Pinpoint the cell where the given text exists, returning its (X, Y) midpoint coordinate. 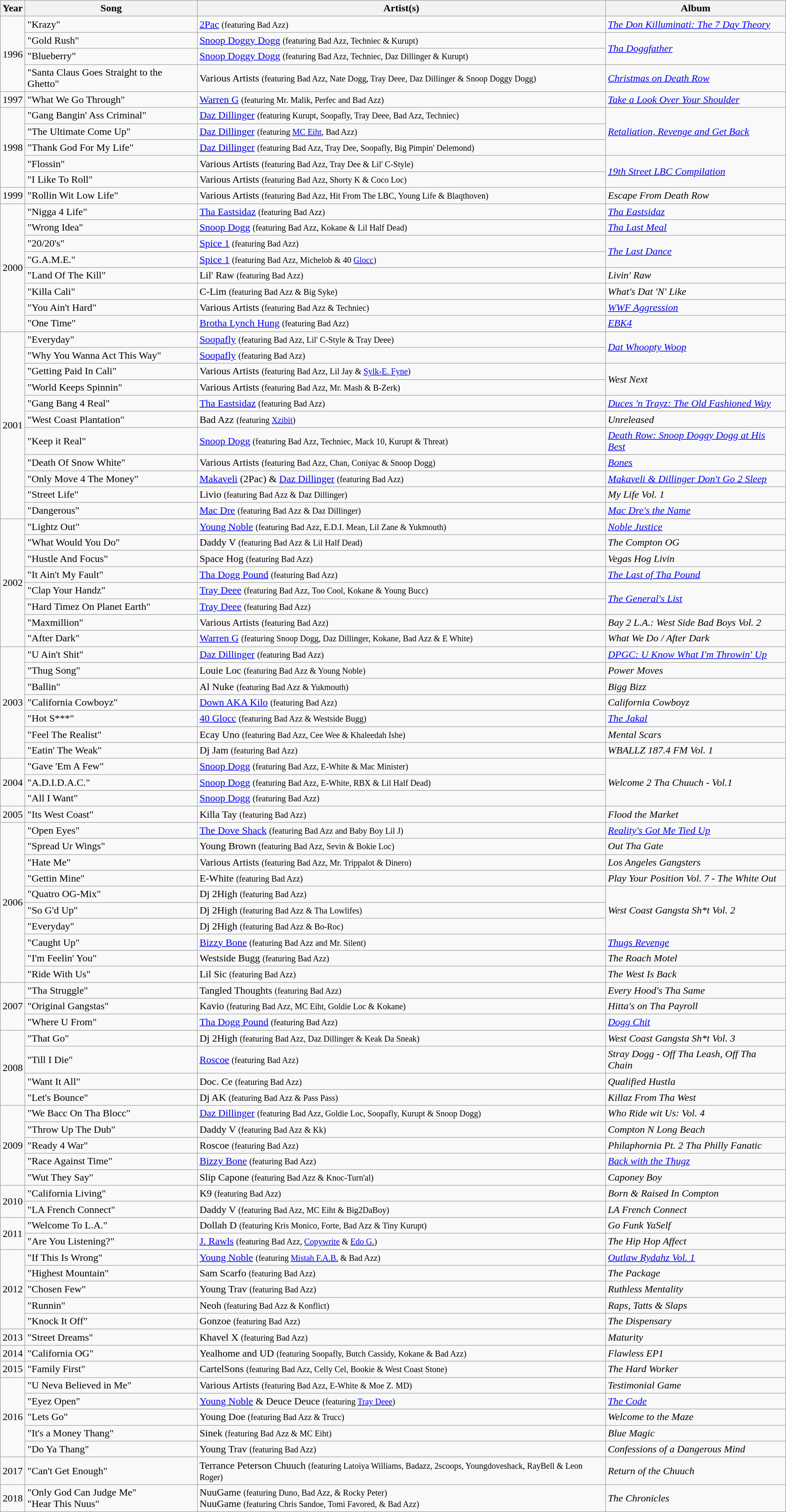
2005 (13, 814)
Dj 2High (featuring Bad Azz) (401, 894)
Dj 2High (featuring Bad Azz & Bo-Roc) (401, 926)
The General's List (695, 598)
Al Nuke (featuring Bad Azz & Yukmouth) (401, 686)
Dollah D (featuring Kris Monico, Forte, Bad Azz & Tiny Kurupt) (401, 1225)
"Only God Can Judge Me""Hear This Nuus" (111, 1498)
Brotha Lynch Hung (featuring Bad Azz) (401, 323)
Power Moves (695, 670)
"Chosen Few" (111, 1289)
Hitta's on Tha Payroll (695, 1006)
Song (111, 8)
Year (13, 8)
Slip Capone (featuring Bad Azz & Knoc-Turn'al) (401, 1177)
40 Glocc (featuring Bad Azz & Westside Bugg) (401, 718)
Tha Doggfather (695, 48)
"One Time" (111, 323)
"Hot S***" (111, 718)
"Rollin Wit Low Life" (111, 195)
"Death Of Snow White" (111, 462)
The Last of Tha Pound (695, 575)
Snoop Doggy Dogg (featuring Bad Azz, Techniec & Kurupt) (401, 40)
1997 (13, 100)
Livin' Raw (695, 276)
Killaz From Tha West (695, 1097)
Escape From Death Row (695, 195)
"Keep it Real" (111, 441)
"Tha Struggle" (111, 990)
Dj 2High (featuring Bad Azz, Daz Dillinger & Keak Da Sneak) (401, 1038)
2015 (13, 1369)
Louie Loc (featuring Bad Azz & Young Noble) (401, 670)
"Eyez Open" (111, 1401)
"Killa Cali" (111, 291)
"Open Eyes" (111, 830)
WWF Aggression (695, 307)
California Cowboyz (695, 702)
Yealhome and UD (featuring Soopafly, Butch Cassidy, Kokane & Bad Azz) (401, 1353)
Noble Justice (695, 527)
Christmas on Death Row (695, 78)
"Thank God For My Life" (111, 147)
"Race Against Time" (111, 1161)
CartelSons (featuring Bad Azz, Celly Cel, Bookie & West Coast Stone) (401, 1369)
Confessions of a Dangerous Mind (695, 1449)
"Can't Get Enough" (111, 1471)
Young Noble (featuring Bad Azz, E.D.I. Mean, Lil Zane & Yukmouth) (401, 527)
"A.D.I.D.A.C." (111, 782)
Dj Jam (featuring Bad Azz) (401, 751)
"That Go" (111, 1038)
The Hard Worker (695, 1369)
Outlaw Rydahz Vol. 1 (695, 1257)
West Next (695, 379)
"So G'd Up" (111, 910)
"Dangerous" (111, 511)
Welcome 2 Tha Chuuch - Vol.1 (695, 782)
Young Noble & Deuce Deuce (featuring Tray Deee) (401, 1401)
J. Rawls (featuring Bad Azz, Copywrite & Edo G.) (401, 1241)
Los Angeles Gangsters (695, 862)
"Ready 4 War" (111, 1145)
Bad Azz (featuring Xzibit) (401, 419)
Daddy V (featuring Bad Azz & Kk) (401, 1129)
"The Ultimate Come Up" (111, 131)
2012 (13, 1289)
"If This Is Wrong" (111, 1257)
Gonzoe (featuring Bad Azz) (401, 1321)
Young Doe (featuring Bad Azz & Trucc) (401, 1417)
The Roach Motel (695, 958)
"Spread Ur Wings" (111, 846)
"Caught Up" (111, 942)
"Street Dreams" (111, 1337)
"I'm Feelin' You" (111, 958)
Various Artists (featuring Bad Azz) (401, 622)
"Only Move 4 The Money" (111, 478)
Bones (695, 462)
"Welcome To L.A." (111, 1225)
Soopafly (featuring Bad Azz, Lil' C-Style & Tray Deee) (401, 339)
"Clap Your Handz" (111, 591)
"Hard Timez On Planet Earth" (111, 606)
2007 (13, 1006)
Mac Dre (featuring Bad Azz & Daz Dillinger) (401, 511)
Snoop Dogg (featuring Bad Azz) (401, 798)
"Highest Mountain" (111, 1273)
1996 (13, 54)
Back with the Thugz (695, 1161)
"Feel The Realist" (111, 735)
The West Is Back (695, 974)
Tray Deee (featuring Bad Azz, Too Cool, Kokane & Young Bucc) (401, 591)
"Getting Paid In Cali" (111, 371)
"What Would You Do" (111, 543)
2003 (13, 702)
Qualified Hustla (695, 1081)
"Are You Listening?" (111, 1241)
Khavel X (featuring Bad Azz) (401, 1337)
"It Ain't My Fault" (111, 575)
Daz Dillinger (featuring Bad Azz) (401, 654)
Tangled Thoughts (featuring Bad Azz) (401, 990)
Go Funk YaSelf (695, 1225)
2006 (13, 902)
Retaliation, Revenge and Get Back (695, 131)
Caponey Boy (695, 1177)
"Ballin" (111, 686)
"Street Life" (111, 495)
Space Hog (featuring Bad Azz) (401, 559)
Maturity (695, 1337)
Welcome to the Maze (695, 1417)
Flood the Market (695, 814)
Tha Eastsidaz (695, 211)
Compton N Long Beach (695, 1129)
"Do Ya Thang" (111, 1449)
2011 (13, 1233)
"Why You Wanna Act This Way" (111, 355)
2017 (13, 1471)
Death Row: Snoop Doggy Dogg at His Best (695, 441)
Lil' Raw (featuring Bad Azz) (401, 276)
C-Lim (featuring Bad Azz & Big Syke) (401, 291)
"G.A.M.E." (111, 260)
"Gold Rush" (111, 40)
Daz Dillinger (featuring MC Eiht, Bad Azz) (401, 131)
"West Coast Plantation" (111, 419)
"Thug Song" (111, 670)
Ecay Uno (featuring Bad Azz, Cee Wee & Khaleedah Ishe) (401, 735)
Daddy V (featuring Bad Azz & Lil Half Dead) (401, 543)
Warren G (featuring Snoop Dogg, Daz Dillinger, Kokane, Bad Azz & E White) (401, 638)
"Till I Die" (111, 1060)
"You Ain't Hard" (111, 307)
2002 (13, 583)
"Family First" (111, 1369)
Thugs Revenge (695, 942)
19th Street LBC Compilation (695, 171)
"U Ain't Shit" (111, 654)
Born & Raised In Compton (695, 1193)
Soopafly (featuring Bad Azz) (401, 355)
"Flossin" (111, 163)
Various Artists (featuring Bad Azz, E-White & Moe Z. MD) (401, 1385)
"Quatro OG-Mix" (111, 894)
What's Dat 'N' Like (695, 291)
Daz Dillinger (featuring Bad Azz, Goldie Loc, Soopafly, Kurupt & Snoop Dogg) (401, 1113)
Dj 2High (featuring Bad Azz & Tha Lowlifes) (401, 910)
The Code (695, 1401)
Spice 1 (featuring Bad Azz) (401, 244)
"Maxmillion" (111, 622)
Unreleased (695, 419)
The Hip Hop Affect (695, 1241)
Dj AK (featuring Bad Azz & Pass Pass) (401, 1097)
"Original Gangstas" (111, 1006)
Sam Scarfo (featuring Bad Azz) (401, 1273)
Various Artists (featuring Bad Azz & Techniec) (401, 307)
Snoop Dogg (featuring Bad Azz, E-White & Mac Minister) (401, 766)
Young Noble (featuring Mistah F.A.B. & Bad Azz) (401, 1257)
Makaveli (2Pac) & Daz Dillinger (featuring Bad Azz) (401, 478)
"Gang Bangin' Ass Criminal" (111, 115)
Bizzy Bone (featuring Bad Azz and Mr. Silent) (401, 942)
K9 (featuring Bad Azz) (401, 1193)
"Want It All" (111, 1081)
The Don Killuminati: The 7 Day Theory (695, 24)
Lil Sic (featuring Bad Azz) (401, 974)
"All I Want" (111, 798)
Bigg Bizz (695, 686)
Various Artists (featuring Bad Azz, Hit From The LBC, Young Life & Blaqthoven) (401, 195)
"LA French Connect" (111, 1209)
Daz Dillinger (featuring Kurupt, Soopafly, Tray Deee, Bad Azz, Techniec) (401, 115)
Out Tha Gate (695, 846)
"I Like To Roll" (111, 179)
Tha Last Meal (695, 228)
"Runnin" (111, 1305)
"Throw Up The Dub" (111, 1129)
Sinek (featuring Bad Azz & MC Eiht) (401, 1433)
Various Artists (featuring Bad Azz, Shorty K & Coco Loc) (401, 179)
My Life Vol. 1 (695, 495)
"Land Of The Kill" (111, 276)
"We Bacc On Tha Blocc" (111, 1113)
WBALLZ 187.4 FM Vol. 1 (695, 751)
"Wut They Say" (111, 1177)
The Package (695, 1273)
2004 (13, 782)
Testimonial Game (695, 1385)
Snoop Doggy Dogg (featuring Bad Azz, Techniec, Daz Dillinger & Kurupt) (401, 56)
Livio (featuring Bad Azz & Daz Dillinger) (401, 495)
Neoh (featuring Bad Azz & Konflict) (401, 1305)
The Chronicles (695, 1498)
Bizzy Bone (featuring Bad Azz) (401, 1161)
Dogg Chit (695, 1022)
The Dispensary (695, 1321)
2013 (13, 1337)
Album (695, 8)
Tray Deee (featuring Bad Azz) (401, 606)
"Santa Claus Goes Straight to the Ghetto" (111, 78)
"Ride With Us" (111, 974)
"20/20's" (111, 244)
"Eatin' The Weak" (111, 751)
"Where U From" (111, 1022)
"What We Go Through" (111, 100)
"Blueberry" (111, 56)
"Hate Me" (111, 862)
"Lightz Out" (111, 527)
"Lets Go" (111, 1417)
"Gave 'Em A Few" (111, 766)
"World Keeps Spinnin" (111, 387)
Mental Scars (695, 735)
The Last Dance (695, 252)
Raps, Tatts & Slaps (695, 1305)
"California OG" (111, 1353)
2Pac (featuring Bad Azz) (401, 24)
Various Artists (featuring Bad Azz, Nate Dogg, Tray Deee, Daz Dillinger & Snoop Doggy Dogg) (401, 78)
"It's a Money Thang" (111, 1433)
2001 (13, 425)
Various Artists (featuring Bad Azz, Mr. Mash & B-Zerk) (401, 387)
Young Brown (featuring Bad Azz, Sevin & Bokie Loc) (401, 846)
West Coast Gangsta Sh*t Vol. 2 (695, 910)
Killa Tay (featuring Bad Azz) (401, 814)
Down AKA Kilo (featuring Bad Azz) (401, 702)
"Hustle And Focus" (111, 559)
Snoop Dogg (featuring Bad Azz, Kokane & Lil Half Dead) (401, 228)
Every Hood's Tha Same (695, 990)
The Dove Shack (featuring Bad Azz and Baby Boy Lil J) (401, 830)
Mac Dre's the Name (695, 511)
Reality's Got Me Tied Up (695, 830)
"Knock It Off" (111, 1321)
Return of the Chuuch (695, 1471)
2018 (13, 1498)
2008 (13, 1068)
Various Artists (featuring Bad Azz, Tray Dee & Lil' C-Style) (401, 163)
"After Dark" (111, 638)
Flawless EP1 (695, 1353)
"Wrong Idea" (111, 228)
"California Cowboyz" (111, 702)
Artist(s) (401, 8)
1998 (13, 147)
"Krazy" (111, 24)
Take a Look Over Your Shoulder (695, 100)
Spice 1 (featuring Bad Azz, Michelob & 40 Glocc) (401, 260)
"Let's Bounce" (111, 1097)
LA French Connect (695, 1209)
2016 (13, 1417)
DPGC: U Know What I'm Throwin' Up (695, 654)
Various Artists (featuring Bad Azz, Chan, Coniyac & Snoop Dogg) (401, 462)
Makaveli & Dillinger Don't Go 2 Sleep (695, 478)
Doc. Ce (featuring Bad Azz) (401, 1081)
Terrance Peterson Chuuch (featuring Latoiya Williams, Badazz, 2scoops, Youngdoveshack, RayBell & Leon Roger) (401, 1471)
Duces 'n Trayz: The Old Fashioned Way (695, 403)
2009 (13, 1145)
1999 (13, 195)
Kavio (featuring Bad Azz, MC Eiht, Goldie Loc & Kokane) (401, 1006)
2000 (13, 267)
Snoop Dogg (featuring Bad Azz, E-White, RBX & Lil Half Dead) (401, 782)
"Gettin Mine" (111, 878)
"Nigga 4 Life" (111, 211)
Snoop Dogg (featuring Bad Azz, Techniec, Mack 10, Kurupt & Threat) (401, 441)
EBK4 (695, 323)
Who Ride wit Us: Vol. 4 (695, 1113)
Daz Dillinger (featuring Bad Azz, Tray Dee, Soopafly, Big Pimpin' Delemond) (401, 147)
"Gang Bang 4 Real" (111, 403)
NuuGame (featuring Duno, Bad Azz, & Rocky Peter)NuuGame (featuring Chris Sandoe, Tomi Favored, & Bad Azz) (401, 1498)
Westside Bugg (featuring Bad Azz) (401, 958)
Ruthless Mentality (695, 1289)
Philaphornia Pt. 2 Tha Philly Fanatic (695, 1145)
Blue Magic (695, 1433)
Stray Dogg - Off Tha Leash, Off Tha Chain (695, 1060)
"Its West Coast" (111, 814)
Warren G (featuring Mr. Malik, Perfec and Bad Azz) (401, 100)
Bay 2 L.A.: West Side Bad Boys Vol. 2 (695, 622)
"California Living" (111, 1193)
E-White (featuring Bad Azz) (401, 878)
Vegas Hog Livin (695, 559)
Play Your Position Vol. 7 - The White Out (695, 878)
What We Do / After Dark (695, 638)
West Coast Gangsta Sh*t Vol. 3 (695, 1038)
Daddy V (featuring Bad Azz, MC Eiht & Big2DaBoy) (401, 1209)
2014 (13, 1353)
2010 (13, 1201)
"U Neva Believed in Me" (111, 1385)
The Compton OG (695, 543)
Various Artists (featuring Bad Azz, Lil Jay & Sylk-E. Fyne) (401, 371)
The Jakal (695, 718)
Dat Whoopty Woop (695, 347)
Various Artists (featuring Bad Azz, Mr. Trippalot & Dinero) (401, 862)
